Return the [x, y] coordinate for the center point of the cell that contains the specified text.  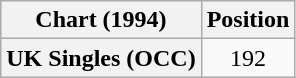
Chart (1994) [101, 20]
UK Singles (OCC) [101, 58]
Position [248, 20]
192 [248, 58]
